Return [x, y] of the center of cell containing provided text 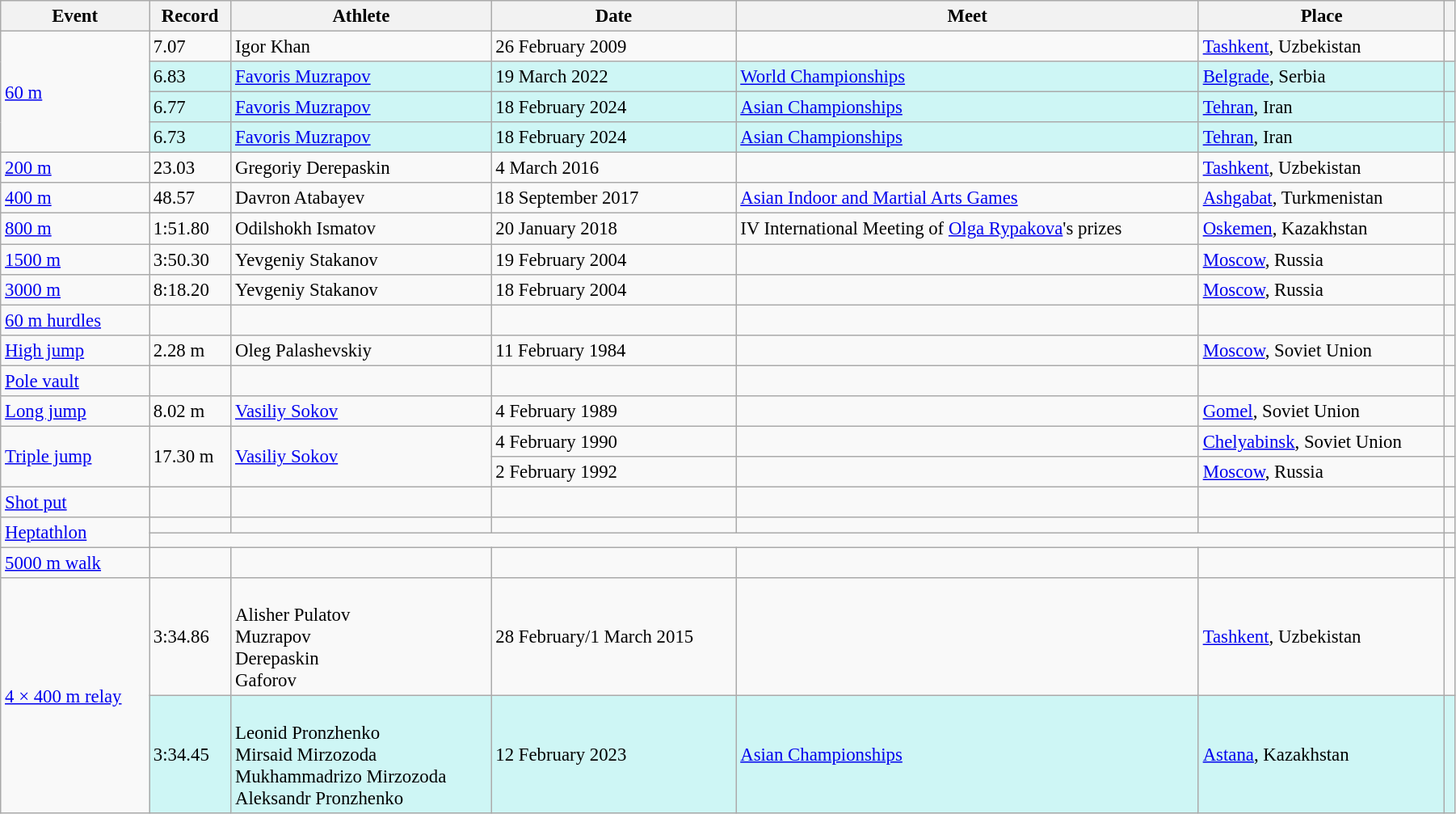
400 m [75, 198]
8:18.20 [191, 289]
2 February 1992 [614, 472]
World Championships [967, 77]
60 m hurdles [75, 320]
Date [614, 16]
3:34.86 [191, 637]
Davron Atabayev [361, 198]
Pole vault [75, 381]
Moscow, Soviet Union [1321, 350]
26 February 2009 [614, 47]
Athlete [361, 16]
Gomel, Soviet Union [1321, 411]
5000 m walk [75, 563]
3:50.30 [191, 259]
Gregoriy Derepaskin [361, 168]
3000 m [75, 289]
Event [75, 16]
18 February 2004 [614, 289]
Record [191, 16]
Shot put [75, 502]
High jump [75, 350]
Long jump [75, 411]
20 January 2018 [614, 229]
1500 m [75, 259]
Oskemen, Kazakhstan [1321, 229]
7.07 [191, 47]
48.57 [191, 198]
4 February 1989 [614, 411]
11 February 1984 [614, 350]
Belgrade, Serbia [1321, 77]
19 February 2004 [614, 259]
28 February/1 March 2015 [614, 637]
Leonid PronzhenkoMirsaid MirzozodaMukhammadrizo MirzozodaAleksandr Pronzhenko [361, 755]
2.28 m [191, 350]
4 × 400 m relay [75, 695]
3:34.45 [191, 755]
23.03 [191, 168]
6.77 [191, 108]
1:51.80 [191, 229]
Oleg Palashevskiy [361, 350]
Alisher PulatovMuzrapovDerepaskinGaforov [361, 637]
4 February 1990 [614, 441]
IV International Meeting of Olga Rypakova's prizes [967, 229]
6.83 [191, 77]
4 March 2016 [614, 168]
17.30 m [191, 456]
Astana, Kazakhstan [1321, 755]
8.02 m [191, 411]
Meet [967, 16]
12 February 2023 [614, 755]
19 March 2022 [614, 77]
60 m [75, 92]
18 September 2017 [614, 198]
Triple jump [75, 456]
6.73 [191, 137]
Odilshokh Ismatov [361, 229]
Ashgabat, Turkmenistan [1321, 198]
Asian Indoor and Martial Arts Games [967, 198]
Igor Khan [361, 47]
200 m [75, 168]
Heptathlon [75, 533]
Chelyabinsk, Soviet Union [1321, 441]
800 m [75, 229]
Place [1321, 16]
